Detect which cell encompasses the target text, then output its (x, y) center coordinate. 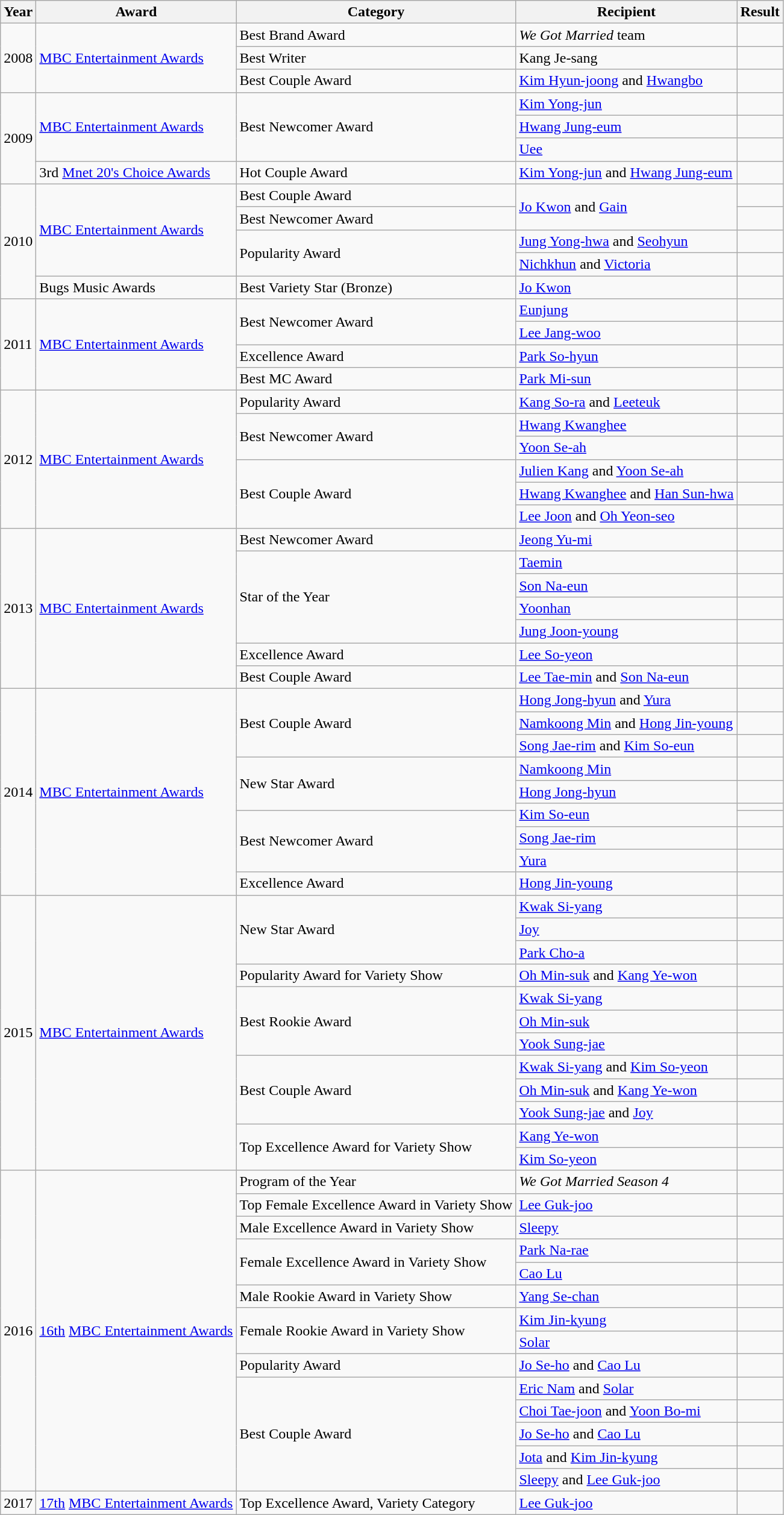
16th MBC Entertainment Awards (136, 1331)
Park So-hyun (627, 356)
Solar (627, 1342)
Namkoong Min and Hong Jin-young (627, 723)
Kim Yong-jun and Hwang Jung-eum (627, 172)
Hwang Kwanghee and Han Sun-hwa (627, 494)
Yook Sung-jae (627, 1044)
Hot Couple Award (376, 172)
Male Excellence Award in Variety Show (376, 1228)
Result (760, 12)
Male Rookie Award in Variety Show (376, 1296)
2011 (18, 345)
Yoonhan (627, 608)
17th MBC Entertainment Awards (136, 1503)
Lee So-yeon (627, 654)
Hwang Kwanghee (627, 425)
2015 (18, 1033)
2012 (18, 459)
Jo Kwon and Gain (627, 207)
Category (376, 12)
Hwang Jung-eum (627, 127)
Yang Se-chan (627, 1296)
Kim Jin-kyung (627, 1319)
Top Excellence Award, Variety Category (376, 1503)
Top Excellence Award for Variety Show (376, 1147)
Recipient (627, 12)
Female Excellence Award in Variety Show (376, 1262)
Joy (627, 929)
Hong Jong-hyun and Yura (627, 700)
We Got Married Season 4 (627, 1182)
We Got Married team (627, 35)
Hong Jin-young (627, 883)
Star of the Year (376, 597)
Lee Tae-min and Son Na-eun (627, 677)
Nichkhun and Victoria (627, 264)
2014 (18, 792)
Best Writer (376, 58)
Taemin (627, 562)
Best Rookie Award (376, 1021)
Yook Sung-jae and Joy (627, 1113)
Julien Kang and Yoon Se-ah (627, 471)
2017 (18, 1503)
Lee Jang-woo (627, 333)
2010 (18, 241)
Kang So-ra and Leeteuk (627, 402)
Kang Ye-won (627, 1136)
2009 (18, 138)
2008 (18, 58)
Kim Hyun-joong and Hwangbo (627, 81)
Best MC Award (376, 379)
Son Na-eun (627, 585)
Song Jae-rim and Kim So-eun (627, 746)
Kim Yong-jun (627, 104)
Bugs Music Awards (136, 287)
Top Female Excellence Award in Variety Show (376, 1205)
Kwak Si-yang and Kim So-yeon (627, 1067)
Yura (627, 861)
Namkoong Min (627, 769)
Popularity Award for Variety Show (376, 975)
Jo Kwon (627, 287)
Cao Lu (627, 1273)
Best Brand Award (376, 35)
Kang Je-sang (627, 58)
Eunjung (627, 310)
Jota and Kim Jin-kyung (627, 1457)
Choi Tae-joon and Yoon Bo-mi (627, 1411)
Park Mi-sun (627, 379)
Sleepy (627, 1228)
Eric Nam and Solar (627, 1388)
3rd Mnet 20's Choice Awards (136, 172)
Park Na-rae (627, 1250)
Award (136, 12)
Jung Joon-young (627, 631)
2016 (18, 1331)
Sleepy and Lee Guk-joo (627, 1480)
Kim So-eun (627, 815)
Jeong Yu-mi (627, 539)
Yoon Se-ah (627, 448)
Year (18, 12)
Hong Jong-hyun (627, 792)
Lee Joon and Oh Yeon-seo (627, 516)
Best Variety Star (Bronze) (376, 287)
Kim So-yeon (627, 1159)
Female Rookie Award in Variety Show (376, 1331)
Oh Min-suk (627, 1021)
Uee (627, 149)
Program of the Year (376, 1182)
Song Jae-rim (627, 838)
Park Cho-a (627, 952)
2013 (18, 608)
Jung Yong-hwa and Seohyun (627, 241)
